Locate the cell with the specified text and output its (X, Y) center coordinate. 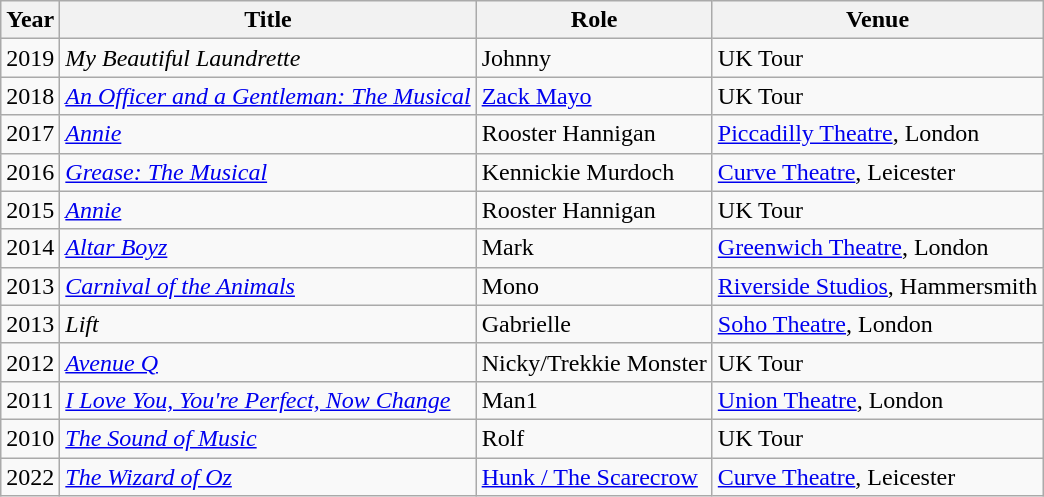
Riverside Studios, Hammersmith (877, 286)
2019 (30, 58)
Zack Mayo (594, 96)
Rolf (594, 438)
Gabrielle (594, 324)
Year (30, 20)
Greenwich Theatre, London (877, 248)
An Officer and a Gentleman: The Musical (268, 96)
Johnny (594, 58)
2012 (30, 362)
Nicky/Trekkie Monster (594, 362)
Avenue Q (268, 362)
Title (268, 20)
2011 (30, 400)
2010 (30, 438)
Man1 (594, 400)
Mark (594, 248)
I Love You, You're Perfect, Now Change (268, 400)
Lift (268, 324)
Altar Boyz (268, 248)
Kennickie Murdoch (594, 172)
Union Theatre, London (877, 400)
Soho Theatre, London (877, 324)
Role (594, 20)
2022 (30, 477)
2016 (30, 172)
The Wizard of Oz (268, 477)
Piccadilly Theatre, London (877, 134)
Hunk / The Scarecrow (594, 477)
Mono (594, 286)
Grease: The Musical (268, 172)
2017 (30, 134)
My Beautiful Laundrette (268, 58)
Carnival of the Animals (268, 286)
2015 (30, 210)
2018 (30, 96)
Venue (877, 20)
The Sound of Music (268, 438)
2014 (30, 248)
